Provide the [X, Y] coordinate of the cell's center where the given text is located.  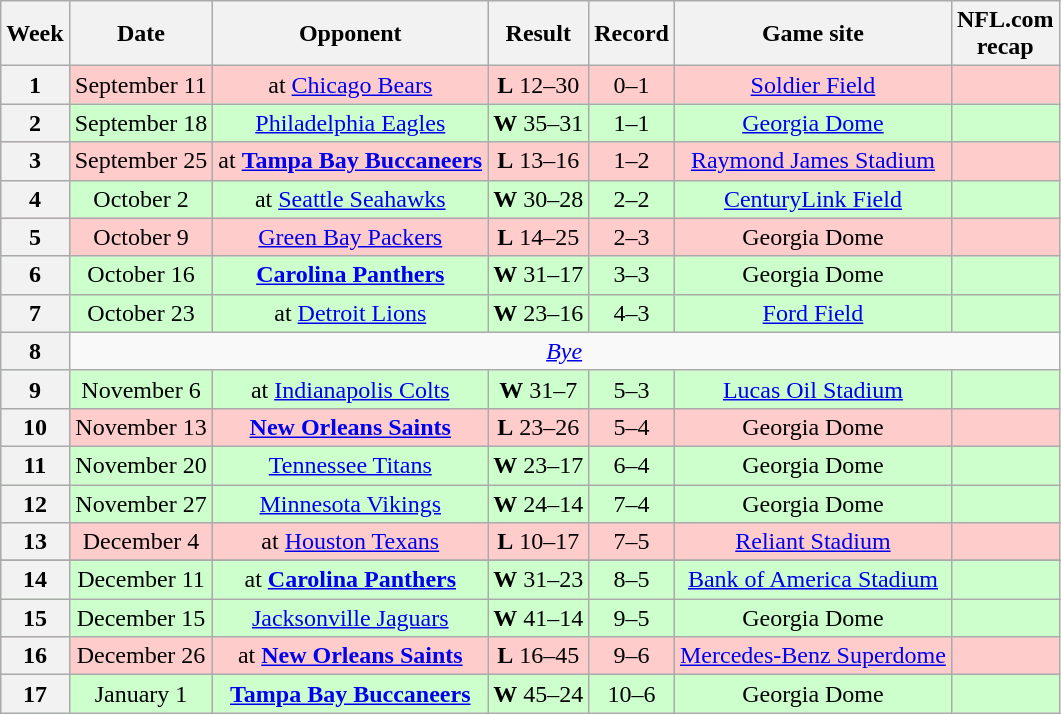
5–4 [632, 427]
Lucas Oil Stadium [812, 389]
at Chicago Bears [350, 85]
November 6 [141, 389]
Minnesota Vikings [350, 503]
Raymond James Stadium [812, 161]
December 26 [141, 656]
W 31–7 [538, 389]
13 [35, 542]
October 9 [141, 237]
8–5 [632, 580]
January 1 [141, 694]
December 11 [141, 580]
W 41–14 [538, 618]
W 35–31 [538, 123]
W 31–17 [538, 275]
October 16 [141, 275]
15 [35, 618]
W 30–28 [538, 199]
L 14–25 [538, 237]
September 25 [141, 161]
December 15 [141, 618]
September 11 [141, 85]
December 4 [141, 542]
4–3 [632, 313]
Green Bay Packers [350, 237]
7 [35, 313]
November 20 [141, 465]
Jacksonville Jaguars [350, 618]
9 [35, 389]
Game site [812, 34]
Record [632, 34]
Tampa Bay Buccaneers [350, 694]
at Seattle Seahawks [350, 199]
Reliant Stadium [812, 542]
Soldier Field [812, 85]
Ford Field [812, 313]
6–4 [632, 465]
W 24–14 [538, 503]
at Tampa Bay Buccaneers [350, 161]
W 23–17 [538, 465]
at New Orleans Saints [350, 656]
September 18 [141, 123]
W 45–24 [538, 694]
New Orleans Saints [350, 427]
W 23–16 [538, 313]
Philadelphia Eagles [350, 123]
1 [35, 85]
Bye [564, 351]
6 [35, 275]
9–6 [632, 656]
1–1 [632, 123]
at Indianapolis Colts [350, 389]
at Houston Texans [350, 542]
3–3 [632, 275]
at Carolina Panthers [350, 580]
Tennessee Titans [350, 465]
Bank of America Stadium [812, 580]
2–2 [632, 199]
10–6 [632, 694]
16 [35, 656]
11 [35, 465]
4 [35, 199]
3 [35, 161]
0–1 [632, 85]
7–4 [632, 503]
7–5 [632, 542]
L 16–45 [538, 656]
L 13–16 [538, 161]
November 27 [141, 503]
Mercedes-Benz Superdome [812, 656]
12 [35, 503]
17 [35, 694]
L 10–17 [538, 542]
November 13 [141, 427]
1–2 [632, 161]
10 [35, 427]
14 [35, 580]
Carolina Panthers [350, 275]
W 31–23 [538, 580]
L 12–30 [538, 85]
Date [141, 34]
at Detroit Lions [350, 313]
NFL.comrecap [1005, 34]
2–3 [632, 237]
5–3 [632, 389]
Opponent [350, 34]
Result [538, 34]
5 [35, 237]
8 [35, 351]
October 2 [141, 199]
October 23 [141, 313]
CenturyLink Field [812, 199]
Week [35, 34]
L 23–26 [538, 427]
9–5 [632, 618]
2 [35, 123]
